Scan for the cell matching the given text and deliver its [x, y] coordinate at center. 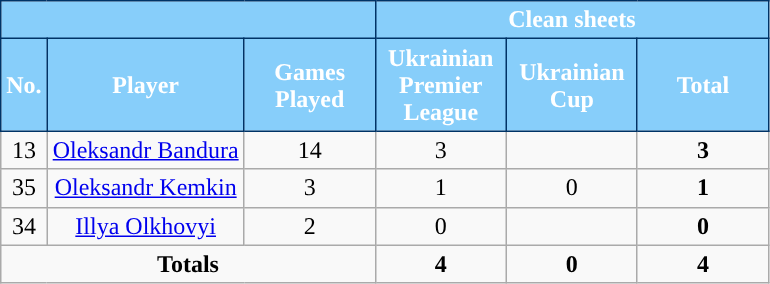
No. [24, 85]
Ukrainian Cup [572, 85]
Player [146, 85]
13 [24, 150]
Illya Olkhovyi [146, 226]
Games Played [310, 85]
Clean sheets [572, 20]
34 [24, 226]
Oleksandr Kemkin [146, 188]
Totals [188, 264]
35 [24, 188]
2 [310, 226]
14 [310, 150]
Ukrainian Premier League [440, 85]
Total [702, 85]
Oleksandr Bandura [146, 150]
